Pinpoint the cell where the given text exists, returning its [X, Y] midpoint coordinate. 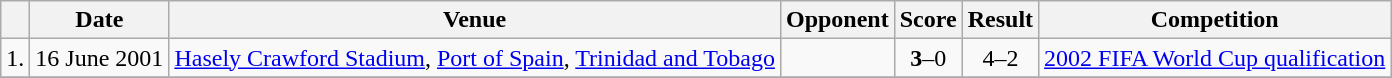
Venue [475, 20]
2002 FIFA World Cup qualification [1215, 58]
Date [100, 20]
1. [16, 58]
Competition [1215, 20]
Score [928, 20]
Hasely Crawford Stadium, Port of Spain, Trinidad and Tobago [475, 58]
Result [1000, 20]
16 June 2001 [100, 58]
4–2 [1000, 58]
3–0 [928, 58]
Opponent [837, 20]
